For the text-containing cell, return its midpoint in (x, y) coordinate format. 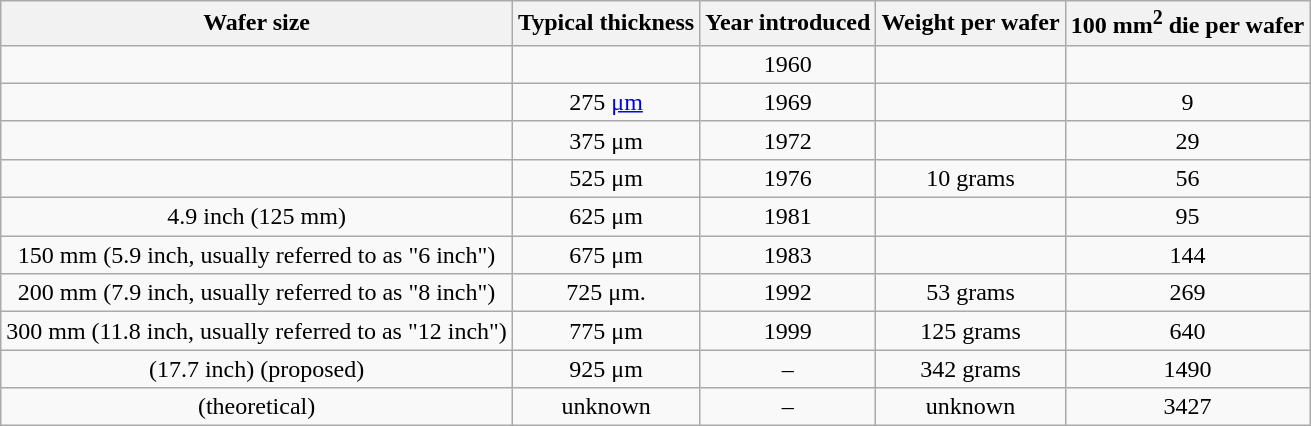
10 grams (970, 178)
Typical thickness (606, 24)
725 μm. (606, 293)
1981 (788, 217)
Wafer size (257, 24)
53 grams (970, 293)
(17.7 inch) (proposed) (257, 369)
275 μm (606, 102)
1983 (788, 255)
Year introduced (788, 24)
300 mm (11.8 inch, usually referred to as "12 inch") (257, 331)
56 (1188, 178)
125 grams (970, 331)
9 (1188, 102)
(theoretical) (257, 407)
150 mm (5.9 inch, usually referred to as "6 inch") (257, 255)
29 (1188, 140)
3427 (1188, 407)
1490 (1188, 369)
1999 (788, 331)
1992 (788, 293)
342 grams (970, 369)
100 mm2 die per wafer (1188, 24)
925 μm (606, 369)
4.9 inch (125 mm) (257, 217)
525 μm (606, 178)
625 μm (606, 217)
1960 (788, 64)
95 (1188, 217)
1976 (788, 178)
1969 (788, 102)
269 (1188, 293)
640 (1188, 331)
375 μm (606, 140)
775 μm (606, 331)
144 (1188, 255)
1972 (788, 140)
200 mm (7.9 inch, usually referred to as "8 inch") (257, 293)
Weight per wafer (970, 24)
675 μm (606, 255)
